Extract the [X, Y] coordinate from the center of the cell holding the provided text.  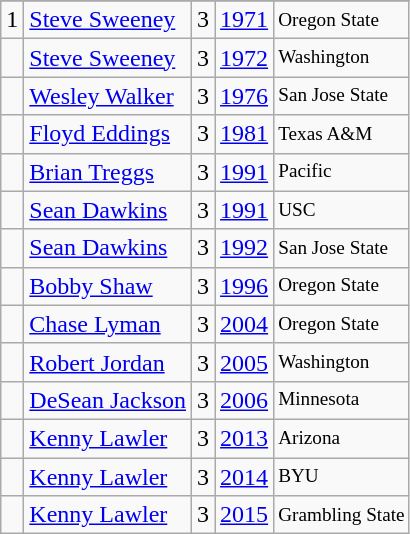
Robert Jordan [108, 362]
2014 [244, 477]
Grambling State [342, 515]
2005 [244, 362]
1972 [244, 58]
Pacific [342, 172]
1996 [244, 286]
DeSean Jackson [108, 400]
2004 [244, 324]
Floyd Eddings [108, 134]
2015 [244, 515]
2006 [244, 400]
1976 [244, 96]
Arizona [342, 438]
2013 [244, 438]
Texas A&M [342, 134]
Bobby Shaw [108, 286]
Chase Lyman [108, 324]
Brian Treggs [108, 172]
Minnesota [342, 400]
BYU [342, 477]
Wesley Walker [108, 96]
1 [12, 20]
1981 [244, 134]
1992 [244, 248]
USC [342, 210]
1971 [244, 20]
